Output the [x, y] coordinate of the center of the cell containing the given text.  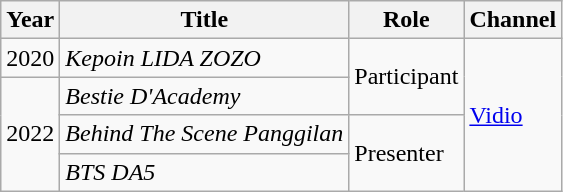
Title [204, 20]
2022 [30, 134]
Participant [406, 77]
Kepoin LIDA ZOZO [204, 58]
Year [30, 20]
Presenter [406, 153]
Channel [513, 20]
BTS DA5 [204, 172]
2020 [30, 58]
Bestie D'Academy [204, 96]
Behind The Scene Panggilan [204, 134]
Vidio [513, 115]
Role [406, 20]
